Provide the [X, Y] coordinate of the cell's center where the given text is located.  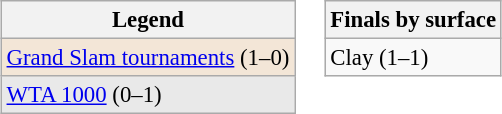
Grand Slam tournaments (1–0) [148, 58]
WTA 1000 (0–1) [148, 95]
Legend [148, 20]
Clay (1–1) [413, 58]
Finals by surface [413, 20]
